Pinpoint the cell where the given text exists, returning its (X, Y) midpoint coordinate. 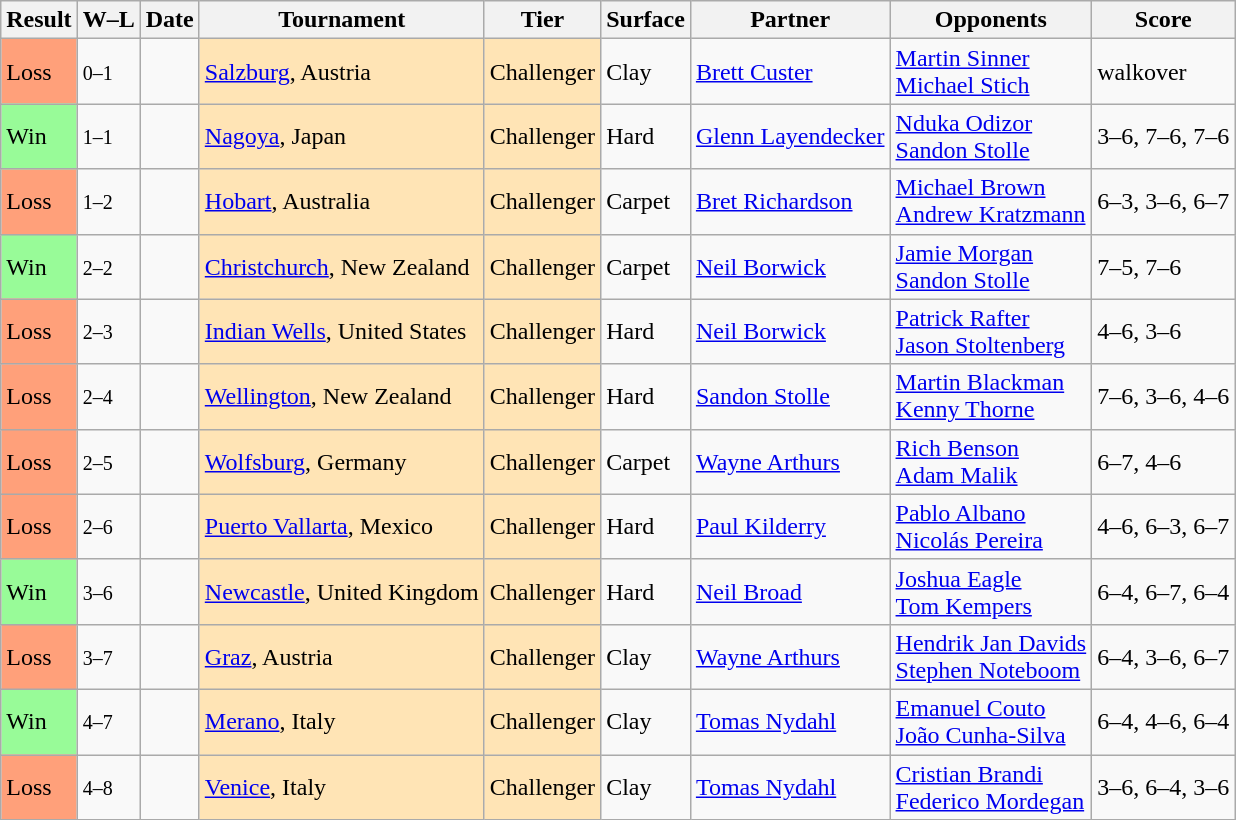
W–L (108, 20)
Cristian Brandi Federico Mordegan (991, 786)
Merano, Italy (342, 722)
2–3 (108, 332)
Indian Wells, United States (342, 332)
6–3, 3–6, 6–7 (1164, 202)
Patrick Rafter Jason Stoltenberg (991, 332)
Pablo Albano Nicolás Pereira (991, 526)
4–6, 6–3, 6–7 (1164, 526)
7–6, 3–6, 4–6 (1164, 396)
Hendrik Jan Davids Stephen Noteboom (991, 656)
Hobart, Australia (342, 202)
Partner (790, 20)
Opponents (991, 20)
Puerto Vallarta, Mexico (342, 526)
Tier (542, 20)
Graz, Austria (342, 656)
2–4 (108, 396)
3–6, 6–4, 3–6 (1164, 786)
Salzburg, Austria (342, 72)
Venice, Italy (342, 786)
6–4, 3–6, 6–7 (1164, 656)
Wolfsburg, Germany (342, 462)
1–2 (108, 202)
6–7, 4–6 (1164, 462)
4–6, 3–6 (1164, 332)
1–1 (108, 136)
Jamie Morgan Sandon Stolle (991, 266)
Rich Benson Adam Malik (991, 462)
3–6, 7–6, 7–6 (1164, 136)
Wellington, New Zealand (342, 396)
Joshua Eagle Tom Kempers (991, 592)
Glenn Layendecker (790, 136)
Nduka Odizor Sandon Stolle (991, 136)
Surface (646, 20)
2–5 (108, 462)
Martin Sinner Michael Stich (991, 72)
2–2 (108, 266)
2–6 (108, 526)
3–7 (108, 656)
Paul Kilderry (790, 526)
Christchurch, New Zealand (342, 266)
Nagoya, Japan (342, 136)
Brett Custer (790, 72)
Newcastle, United Kingdom (342, 592)
Tournament (342, 20)
4–7 (108, 722)
7–5, 7–6 (1164, 266)
Bret Richardson (790, 202)
Date (170, 20)
0–1 (108, 72)
Sandon Stolle (790, 396)
Michael Brown Andrew Kratzmann (991, 202)
Martin Blackman Kenny Thorne (991, 396)
Score (1164, 20)
walkover (1164, 72)
6–4, 4–6, 6–4 (1164, 722)
Neil Broad (790, 592)
Result (39, 20)
4–8 (108, 786)
Emanuel Couto João Cunha-Silva (991, 722)
3–6 (108, 592)
6–4, 6–7, 6–4 (1164, 592)
